Output the [X, Y] coordinate of the center of the cell containing the given text.  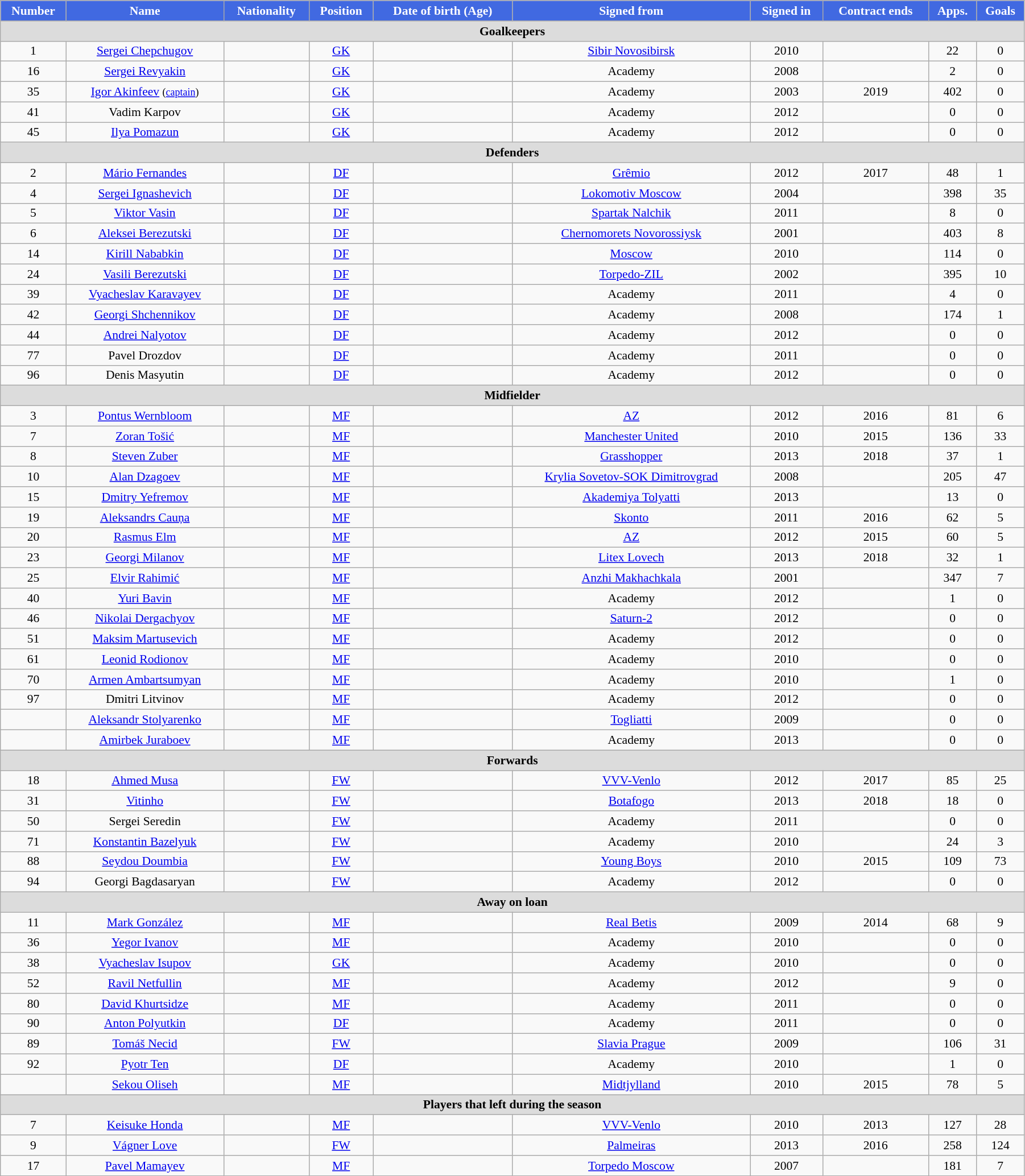
Litex Lovech [631, 558]
Sergei Revyakin [144, 72]
403 [952, 234]
Seydou Doumbia [144, 862]
Saturn-2 [631, 619]
Name [144, 11]
60 [952, 537]
Mário Fernandes [144, 173]
398 [952, 193]
181 [952, 1166]
Vadim Karpov [144, 112]
51 [33, 639]
Apps. [952, 11]
Number [33, 11]
44 [33, 335]
Pyotr Ten [144, 1065]
Nationality [266, 11]
Mark González [144, 922]
Steven Zuber [144, 457]
73 [1001, 862]
127 [952, 1125]
Midtjylland [631, 1084]
258 [952, 1145]
Real Betis [631, 922]
94 [33, 882]
Torpedo-ZIL [631, 274]
40 [33, 598]
Ilya Pomazun [144, 132]
48 [952, 173]
Pavel Mamayev [144, 1166]
41 [33, 112]
22 [952, 51]
32 [952, 558]
89 [33, 1044]
Keisuke Honda [144, 1125]
90 [33, 1024]
Vágner Love [144, 1145]
Sergei Seredin [144, 821]
174 [952, 315]
17 [33, 1166]
Yegor Ivanov [144, 943]
Zoran Tošić [144, 436]
Botafogo [631, 801]
2019 [875, 92]
42 [33, 315]
Lokomotiv Moscow [631, 193]
16 [33, 72]
Aleksandr Stolyarenko [144, 720]
11 [33, 922]
Ahmed Musa [144, 781]
Anton Polyutkin [144, 1024]
Dmitry Yefremov [144, 497]
61 [33, 659]
114 [952, 254]
88 [33, 862]
96 [33, 375]
Togliatti [631, 720]
Ravil Netfullin [144, 983]
Moscow [631, 254]
2007 [786, 1166]
Torpedo Moscow [631, 1166]
395 [952, 274]
136 [952, 436]
38 [33, 963]
109 [952, 862]
Kirill Nababkin [144, 254]
Leonid Rodionov [144, 659]
62 [952, 517]
Andrei Nalyotov [144, 335]
Vitinho [144, 801]
Sibir Novosibirsk [631, 51]
Sekou Oliseh [144, 1084]
46 [33, 619]
Away on loan [512, 902]
14 [33, 254]
205 [952, 477]
36 [33, 943]
Tomáš Necid [144, 1044]
Konstantin Bazelyuk [144, 842]
Igor Akinfeev (captain) [144, 92]
Position [341, 11]
2003 [786, 92]
45 [33, 132]
Akademiya Tolyatti [631, 497]
Date of birth (Age) [443, 11]
81 [952, 416]
80 [33, 1004]
23 [33, 558]
Georgi Milanov [144, 558]
Chernomorets Novorossiysk [631, 234]
Krylia Sovetov-SOK Dimitrovgrad [631, 477]
85 [952, 781]
Vyacheslav Isupov [144, 963]
Rasmus Elm [144, 537]
68 [952, 922]
Signed from [631, 11]
Armen Ambartsumyan [144, 680]
92 [33, 1065]
Anzhi Makhachkala [631, 578]
71 [33, 842]
20 [33, 537]
50 [33, 821]
Georgi Bagdasaryan [144, 882]
15 [33, 497]
19 [33, 517]
Palmeiras [631, 1145]
Midfielder [512, 396]
52 [33, 983]
Goalkeepers [512, 31]
97 [33, 699]
2014 [875, 922]
Signed in [786, 11]
Players that left during the season [512, 1105]
Viktor Vasin [144, 213]
Contract ends [875, 11]
Goals [1001, 11]
2004 [786, 193]
124 [1001, 1145]
Alan Dzagoev [144, 477]
Pavel Drozdov [144, 355]
Georgi Shchennikov [144, 315]
70 [33, 680]
47 [1001, 477]
Amirbek Juraboev [144, 740]
Nikolai Dergachyov [144, 619]
Dmitri Litvinov [144, 699]
Young Boys [631, 862]
33 [1001, 436]
77 [33, 355]
Aleksandrs Cauņa [144, 517]
13 [952, 497]
28 [1001, 1125]
78 [952, 1084]
2002 [786, 274]
Defenders [512, 153]
David Khurtsidze [144, 1004]
Spartak Nalchik [631, 213]
Grasshopper [631, 457]
Maksim Martusevich [144, 639]
Forwards [512, 760]
Aleksei Berezutski [144, 234]
39 [33, 295]
Elvir Rahimić [144, 578]
Skonto [631, 517]
Yuri Bavin [144, 598]
106 [952, 1044]
Slavia Prague [631, 1044]
Pontus Wernbloom [144, 416]
347 [952, 578]
Sergei Ignashevich [144, 193]
Denis Masyutin [144, 375]
Grêmio [631, 173]
402 [952, 92]
Vyacheslav Karavayev [144, 295]
Manchester United [631, 436]
Sergei Chepchugov [144, 51]
Vasili Berezutski [144, 274]
37 [952, 457]
